Find where the given text appears and provide that cell's center as [x, y] coordinate. 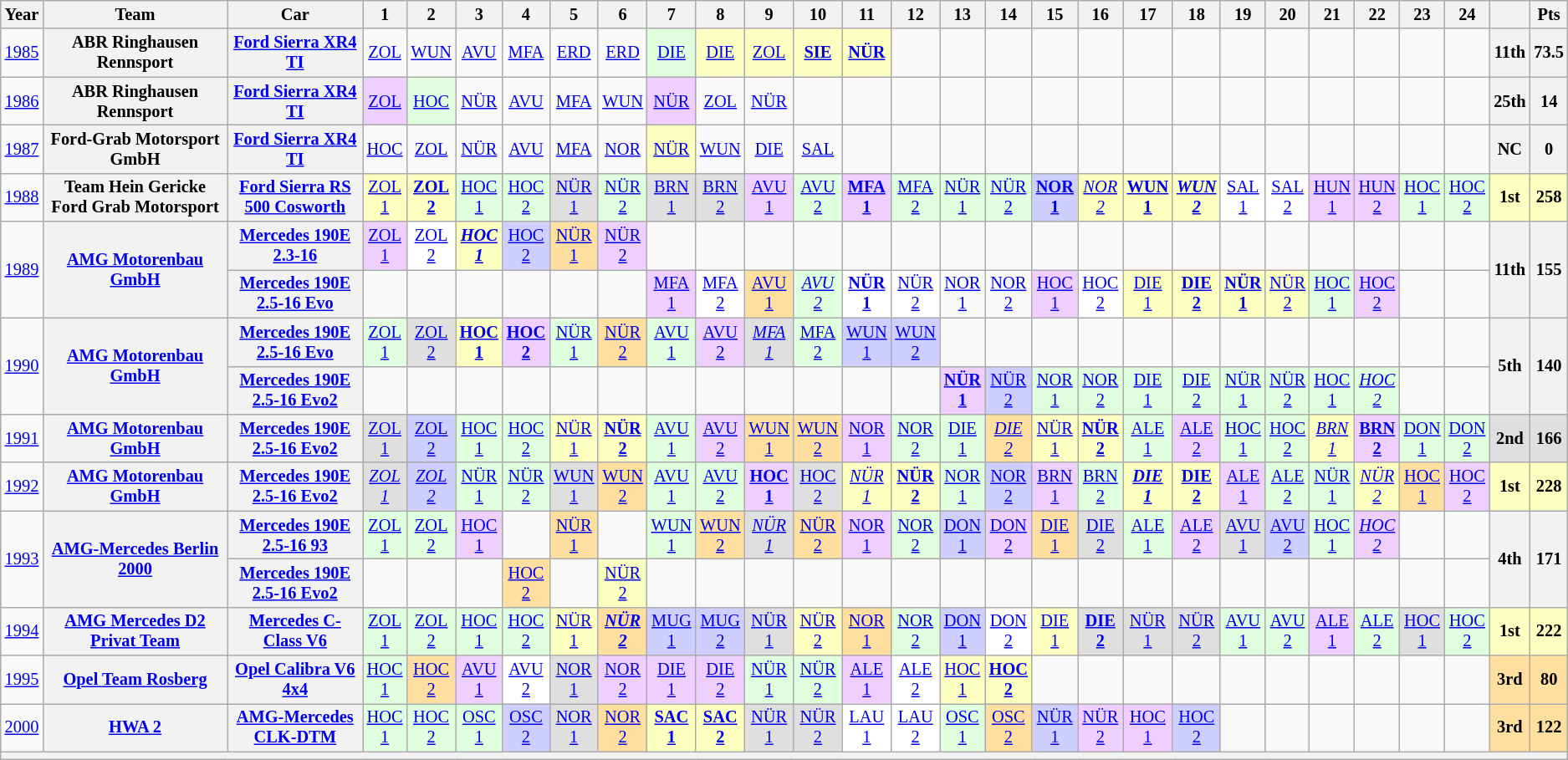
NC [1509, 149]
Team [135, 14]
23 [1422, 14]
2nd [1509, 438]
HWA 2 [135, 727]
1 [385, 14]
73.5 [1549, 53]
Mercedes 190E 2.5-16 93 [295, 535]
6 [622, 14]
SIE [818, 53]
166 [1549, 438]
222 [1549, 631]
1988 [22, 197]
AMG-Mercedes Berlin 2000 [135, 559]
11 [866, 14]
Mercedes C-Class V6 [295, 631]
AMG-Mercedes CLK-DTM [295, 727]
258 [1549, 197]
5th [1509, 366]
1995 [22, 680]
1989 [22, 269]
1987 [22, 149]
155 [1549, 269]
24 [1467, 14]
4th [1509, 559]
13 [963, 14]
AMG Mercedes D2 Privat Team [135, 631]
1992 [22, 487]
MUG2 [720, 631]
25th [1509, 101]
10 [818, 14]
Opel Team Rosberg [135, 680]
1985 [22, 53]
2 [431, 14]
7 [672, 14]
1991 [22, 438]
SAL [818, 149]
Mercedes 190E 2.3-16 [295, 246]
Year [22, 14]
22 [1377, 14]
16 [1101, 14]
4 [526, 14]
Ford Sierra RS 500 Cosworth [295, 197]
21 [1332, 14]
122 [1549, 727]
17 [1148, 14]
8 [720, 14]
SAC2 [720, 727]
2000 [22, 727]
171 [1549, 559]
5 [574, 14]
1994 [22, 631]
NOR [622, 149]
LAU2 [916, 727]
Ford-Grab Motorsport GmbH [135, 149]
MUG1 [672, 631]
Car [295, 14]
1986 [22, 101]
Opel Calibra V6 4x4 [295, 680]
9 [769, 14]
80 [1549, 680]
20 [1288, 14]
19 [1243, 14]
1990 [22, 366]
HUN2 [1377, 197]
12 [916, 14]
SAL2 [1288, 197]
SAC1 [672, 727]
HUN1 [1332, 197]
228 [1549, 487]
140 [1549, 366]
Team Hein Gericke Ford Grab Motorsport [135, 197]
1993 [22, 559]
3 [479, 14]
0 [1549, 149]
Pts [1549, 14]
SAL1 [1243, 197]
LAU1 [866, 727]
15 [1055, 14]
18 [1196, 14]
